Determine the (x, y) coordinate at the center of the cell enclosing the given text.  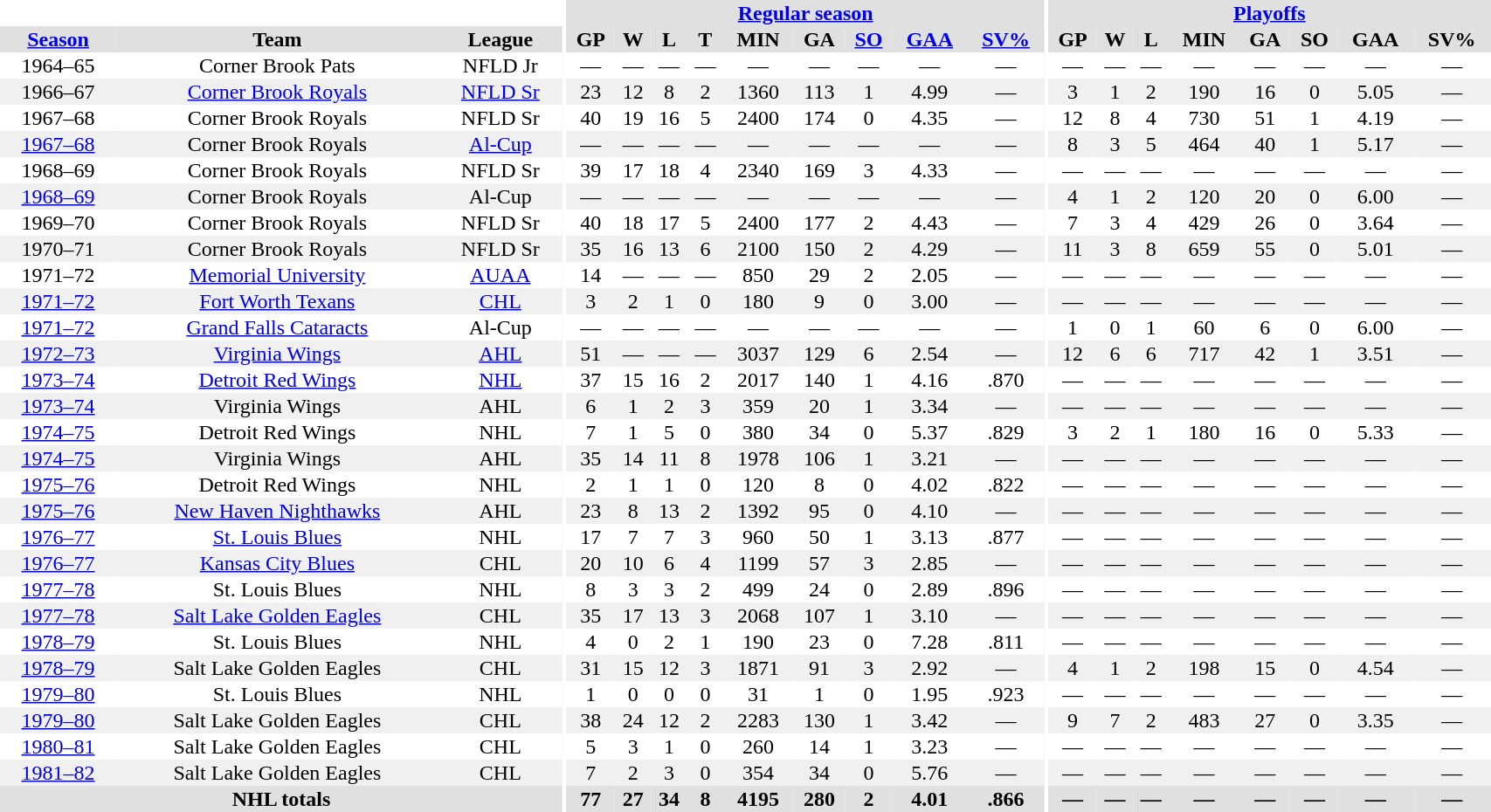
1981–82 (58, 773)
.870 (1005, 380)
717 (1204, 354)
2.89 (929, 589)
1970–71 (58, 249)
2283 (758, 720)
1360 (758, 92)
2.05 (929, 275)
.866 (1005, 799)
1978 (758, 458)
7.28 (929, 642)
AUAA (500, 275)
Grand Falls Cataracts (278, 327)
3.34 (929, 406)
1980–81 (58, 747)
3.42 (929, 720)
4.16 (929, 380)
464 (1204, 144)
NFLD Jr (500, 65)
4.29 (929, 249)
4195 (758, 799)
Kansas City Blues (278, 563)
Fort Worth Texans (278, 301)
5.33 (1376, 432)
4.35 (929, 118)
4.33 (929, 170)
3.51 (1376, 354)
3.23 (929, 747)
499 (758, 589)
.877 (1005, 537)
1871 (758, 668)
1199 (758, 563)
177 (819, 223)
4.43 (929, 223)
60 (1204, 327)
New Haven Nighthawks (278, 511)
1966–67 (58, 92)
37 (591, 380)
2340 (758, 170)
4.99 (929, 92)
T (706, 39)
NHL totals (281, 799)
354 (758, 773)
5.01 (1376, 249)
42 (1266, 354)
3.21 (929, 458)
2017 (758, 380)
2.85 (929, 563)
129 (819, 354)
1.95 (929, 694)
130 (819, 720)
850 (758, 275)
38 (591, 720)
Regular season (805, 13)
39 (591, 170)
.896 (1005, 589)
2068 (758, 616)
77 (591, 799)
4.02 (929, 485)
429 (1204, 223)
29 (819, 275)
3037 (758, 354)
.822 (1005, 485)
5.76 (929, 773)
5.37 (929, 432)
106 (819, 458)
174 (819, 118)
26 (1266, 223)
5.17 (1376, 144)
107 (819, 616)
960 (758, 537)
1964–65 (58, 65)
Team (278, 39)
1392 (758, 511)
2100 (758, 249)
198 (1204, 668)
380 (758, 432)
150 (819, 249)
2.54 (929, 354)
359 (758, 406)
55 (1266, 249)
3.35 (1376, 720)
4.54 (1376, 668)
Corner Brook Pats (278, 65)
League (500, 39)
4.10 (929, 511)
113 (819, 92)
.811 (1005, 642)
91 (819, 668)
730 (1204, 118)
Memorial University (278, 275)
10 (632, 563)
.923 (1005, 694)
19 (632, 118)
260 (758, 747)
4.01 (929, 799)
50 (819, 537)
3.64 (1376, 223)
659 (1204, 249)
483 (1204, 720)
3.10 (929, 616)
3.00 (929, 301)
Playoffs (1269, 13)
3.13 (929, 537)
280 (819, 799)
4.19 (1376, 118)
95 (819, 511)
140 (819, 380)
1972–73 (58, 354)
Season (58, 39)
169 (819, 170)
57 (819, 563)
1969–70 (58, 223)
.829 (1005, 432)
5.05 (1376, 92)
2.92 (929, 668)
